Determine the (X, Y) coordinate at the center of the cell enclosing the given text.  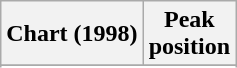
Peakposition (189, 34)
Chart (1998) (72, 34)
